Search for the cell housing the specified text and yield its [X, Y] center coordinate. 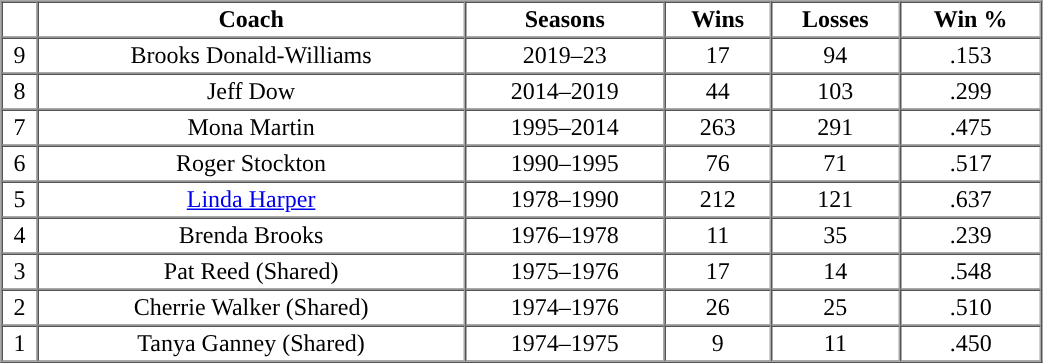
25 [836, 308]
3 [20, 272]
26 [718, 308]
Brenda Brooks [250, 236]
.510 [970, 308]
14 [836, 272]
2 [20, 308]
1975–1976 [565, 272]
.548 [970, 272]
Tanya Ganney (Shared) [250, 344]
.475 [970, 128]
121 [836, 200]
Mona Martin [250, 128]
7 [20, 128]
.299 [970, 92]
Wins [718, 20]
Pat Reed (Shared) [250, 272]
1976–1978 [565, 236]
2014–2019 [565, 92]
35 [836, 236]
1 [20, 344]
1990–1995 [565, 164]
1974–1975 [565, 344]
5 [20, 200]
1974–1976 [565, 308]
.450 [970, 344]
94 [836, 56]
.517 [970, 164]
2019–23 [565, 56]
6 [20, 164]
Coach [250, 20]
Win % [970, 20]
212 [718, 200]
4 [20, 236]
1978–1990 [565, 200]
71 [836, 164]
291 [836, 128]
Jeff Dow [250, 92]
Seasons [565, 20]
Brooks Donald-Williams [250, 56]
Cherrie Walker (Shared) [250, 308]
8 [20, 92]
Linda Harper [250, 200]
.637 [970, 200]
263 [718, 128]
.239 [970, 236]
Losses [836, 20]
44 [718, 92]
.153 [970, 56]
76 [718, 164]
1995–2014 [565, 128]
Roger Stockton [250, 164]
103 [836, 92]
